Provide the (X, Y) coordinate of the cell's center where the given text is located.  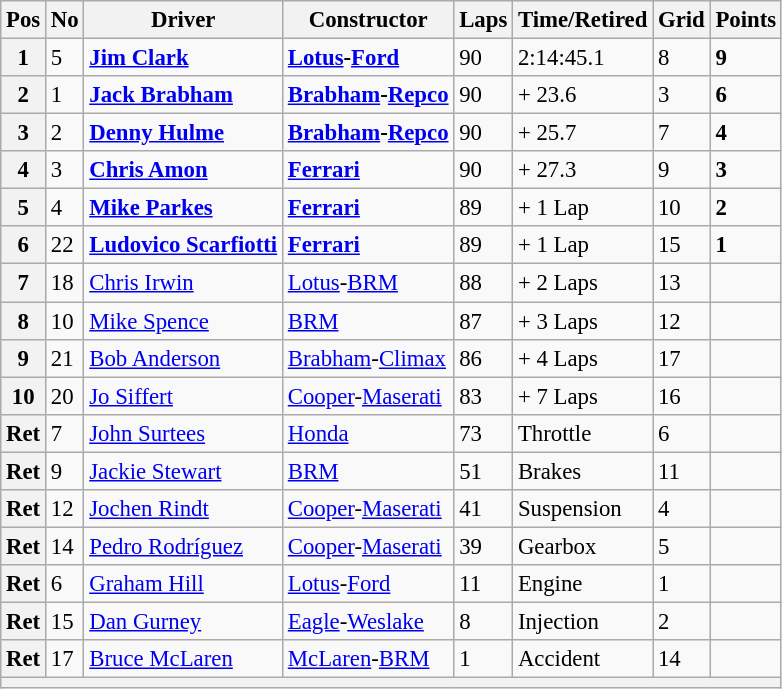
Injection (583, 621)
Bob Anderson (184, 358)
Grid (682, 20)
88 (484, 283)
Chris Irwin (184, 283)
87 (484, 321)
2:14:45.1 (583, 58)
Driver (184, 20)
22 (65, 245)
Jim Clark (184, 58)
Eagle-Weslake (368, 621)
86 (484, 358)
Dan Gurney (184, 621)
16 (682, 396)
+ 2 Laps (583, 283)
Jochen Rindt (184, 509)
Points (746, 20)
Brabham-Climax (368, 358)
Jack Brabham (184, 95)
Mike Parkes (184, 208)
Graham Hill (184, 584)
+ 7 Laps (583, 396)
Chris Amon (184, 170)
Engine (583, 584)
Constructor (368, 20)
John Surtees (184, 433)
73 (484, 433)
McLaren-BRM (368, 659)
51 (484, 471)
+ 25.7 (583, 133)
Brakes (583, 471)
Bruce McLaren (184, 659)
Jackie Stewart (184, 471)
18 (65, 283)
Gearbox (583, 546)
Laps (484, 20)
+ 4 Laps (583, 358)
Ludovico Scarfiotti (184, 245)
Throttle (583, 433)
21 (65, 358)
41 (484, 509)
Lotus-BRM (368, 283)
Time/Retired (583, 20)
Suspension (583, 509)
Jo Siffert (184, 396)
+ 3 Laps (583, 321)
20 (65, 396)
Mike Spence (184, 321)
Accident (583, 659)
39 (484, 546)
Denny Hulme (184, 133)
+ 27.3 (583, 170)
Pedro Rodríguez (184, 546)
Pos (24, 20)
No (65, 20)
+ 23.6 (583, 95)
Honda (368, 433)
13 (682, 283)
83 (484, 396)
